Pinpoint the cell where the given text exists, returning its (x, y) midpoint coordinate. 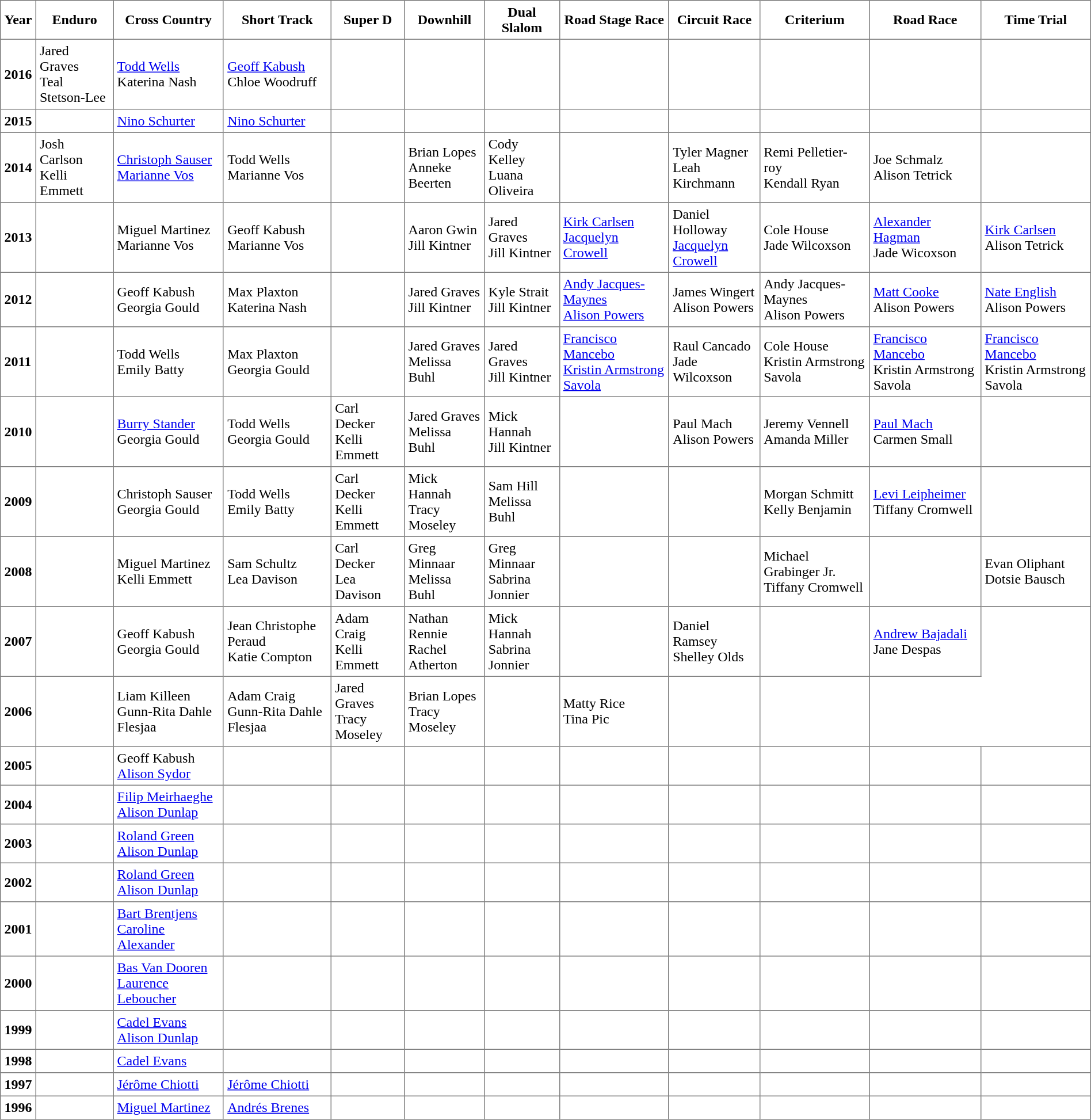
Road Stage Race (614, 20)
Max Plaxton Katerina Nash (277, 299)
Daniel Holloway Jacquelyn Crowell (714, 238)
Enduro (75, 20)
Paul Mach Carmen Small (925, 432)
Criterium (814, 20)
Todd Wells Katerina Nash (169, 74)
Tyler Magner Leah Kirchmann (714, 167)
Circuit Race (714, 20)
Morgan Schmitt Kelly Benjamin (814, 502)
Cadel Evans Alison Dunlap (169, 1030)
2016 (18, 74)
Sam Schultz Lea Davison (277, 572)
2000 (18, 983)
Dual Slalom (522, 20)
Year (18, 20)
Adam Craig Gunn-Rita Dahle Flesjaa (277, 711)
2001 (18, 929)
Greg Minnaar Sabrina Jonnier (522, 572)
Cadel Evans (169, 1061)
Geoff Kabush Alison Sydor (169, 766)
2005 (18, 766)
Matt Cooke Alison Powers (925, 299)
Christoph Sauser Marianne Vos (169, 167)
Cole House Kristin Armstrong Savola (814, 362)
Remi Pelletier-roy Kendall Ryan (814, 167)
Max Plaxton Georgia Gould (277, 362)
Alexander Hagman Jade Wicoxson (925, 238)
Raul Cancado Jade Wilcoxson (714, 362)
Burry Stander Georgia Gould (169, 432)
Kyle Strait Jill Kintner (522, 299)
Jean Christophe Peraud Katie Compton (277, 642)
Mick Hannah Tracy Moseley (444, 502)
Cole House Jade Wilcoxson (814, 238)
Cody Kelley Luana Oliveira (522, 167)
2009 (18, 502)
Aaron Gwin Jill Kintner (444, 238)
Daniel Ramsey Shelley Olds (714, 642)
Time Trial (1036, 20)
2003 (18, 844)
Cross Country (169, 20)
Andrew Bajadali Jane Despas (925, 642)
Short Track (277, 20)
2008 (18, 572)
Brian Lopes Anneke Beerten (444, 167)
2014 (18, 167)
Matty Rice Tina Pic (614, 711)
Miguel Martinez Marianne Vos (169, 238)
Geoff Kabush Marianne Vos (277, 238)
Liam Killeen Gunn-Rita Dahle Flesjaa (169, 711)
2010 (18, 432)
1996 (18, 1107)
Joe Schmalz Alison Tetrick (925, 167)
Kirk Carlsen Alison Tetrick (1036, 238)
Nathan Rennie Rachel Atherton (444, 642)
2011 (18, 362)
Evan Oliphant Dotsie Bausch (1036, 572)
1999 (18, 1030)
Downhill (444, 20)
Super D (367, 20)
2013 (18, 238)
Sam Hill Melissa Buhl (522, 502)
Todd Wells Marianne Vos (277, 167)
Miguel Martinez Kelli Emmett (169, 572)
1998 (18, 1061)
Filip Meirhaeghe Alison Dunlap (169, 805)
Andrés Brenes (277, 1107)
2002 (18, 882)
Jared Graves Tracy Moseley (367, 711)
2015 (18, 121)
Bart Brentjens Caroline Alexander (169, 929)
Brian Lopes Tracy Moseley (444, 711)
Kirk Carlsen Jacquelyn Crowell (614, 238)
Josh Carlson Kelli Emmett (75, 167)
Bas Van Dooren Laurence Leboucher (169, 983)
Jeremy Vennell Amanda Miller (814, 432)
Road Race (925, 20)
2004 (18, 805)
1997 (18, 1084)
Levi Leipheimer Tiffany Cromwell (925, 502)
Adam Craig Kelli Emmett (367, 642)
Christoph Sauser Georgia Gould (169, 502)
Mick Hannah Sabrina Jonnier (522, 642)
2007 (18, 642)
Geoff Kabush Chloe Woodruff (277, 74)
Carl Decker Lea Davison (367, 572)
Michael Grabinger Jr. Tiffany Cromwell (814, 572)
Jared Graves Teal Stetson-Lee (75, 74)
Greg Minnaar Melissa Buhl (444, 572)
Mick Hannah Jill Kintner (522, 432)
Miguel Martinez (169, 1107)
Todd Wells Georgia Gould (277, 432)
Nate English Alison Powers (1036, 299)
Paul Mach Alison Powers (714, 432)
2012 (18, 299)
2006 (18, 711)
James Wingert Alison Powers (714, 299)
